Capture the cell that displays the provided text and extract its (X, Y) central coordinate. 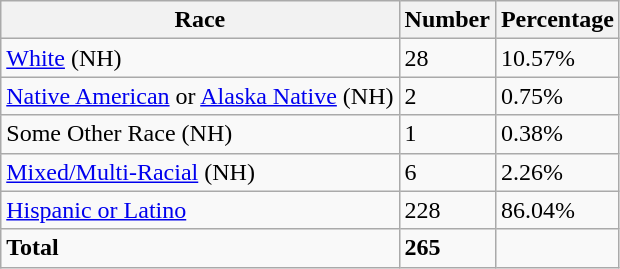
6 (447, 172)
White (NH) (200, 58)
Hispanic or Latino (200, 210)
86.04% (557, 210)
Native American or Alaska Native (NH) (200, 96)
0.75% (557, 96)
Number (447, 20)
2.26% (557, 172)
Total (200, 248)
0.38% (557, 134)
28 (447, 58)
Mixed/Multi-Racial (NH) (200, 172)
228 (447, 210)
Percentage (557, 20)
2 (447, 96)
10.57% (557, 58)
Race (200, 20)
1 (447, 134)
265 (447, 248)
Some Other Race (NH) (200, 134)
